Pinpoint the cell where the given text exists, returning its [X, Y] midpoint coordinate. 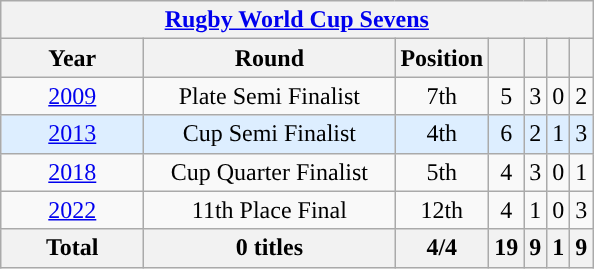
Total [72, 248]
Cup Quarter Finalist [270, 172]
2009 [72, 96]
6 [506, 134]
4th [442, 134]
Year [72, 58]
Cup Semi Finalist [270, 134]
Round [270, 58]
Plate Semi Finalist [270, 96]
12th [442, 210]
11th Place Final [270, 210]
Position [442, 58]
5th [442, 172]
2022 [72, 210]
7th [442, 96]
0 titles [270, 248]
4/4 [442, 248]
19 [506, 248]
Rugby World Cup Sevens [297, 20]
2013 [72, 134]
2018 [72, 172]
5 [506, 96]
